Pinpoint the cell where the given text exists, returning its [x, y] midpoint coordinate. 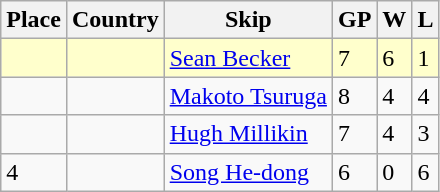
GP [354, 20]
Country [115, 20]
0 [394, 172]
3 [426, 134]
W [394, 20]
8 [354, 96]
Hugh Millikin [248, 134]
Skip [248, 20]
L [426, 20]
Song He-dong [248, 172]
Place [34, 20]
Sean Becker [248, 58]
1 [426, 58]
Makoto Tsuruga [248, 96]
